Locate the cell with the specified text and output its [x, y] center coordinate. 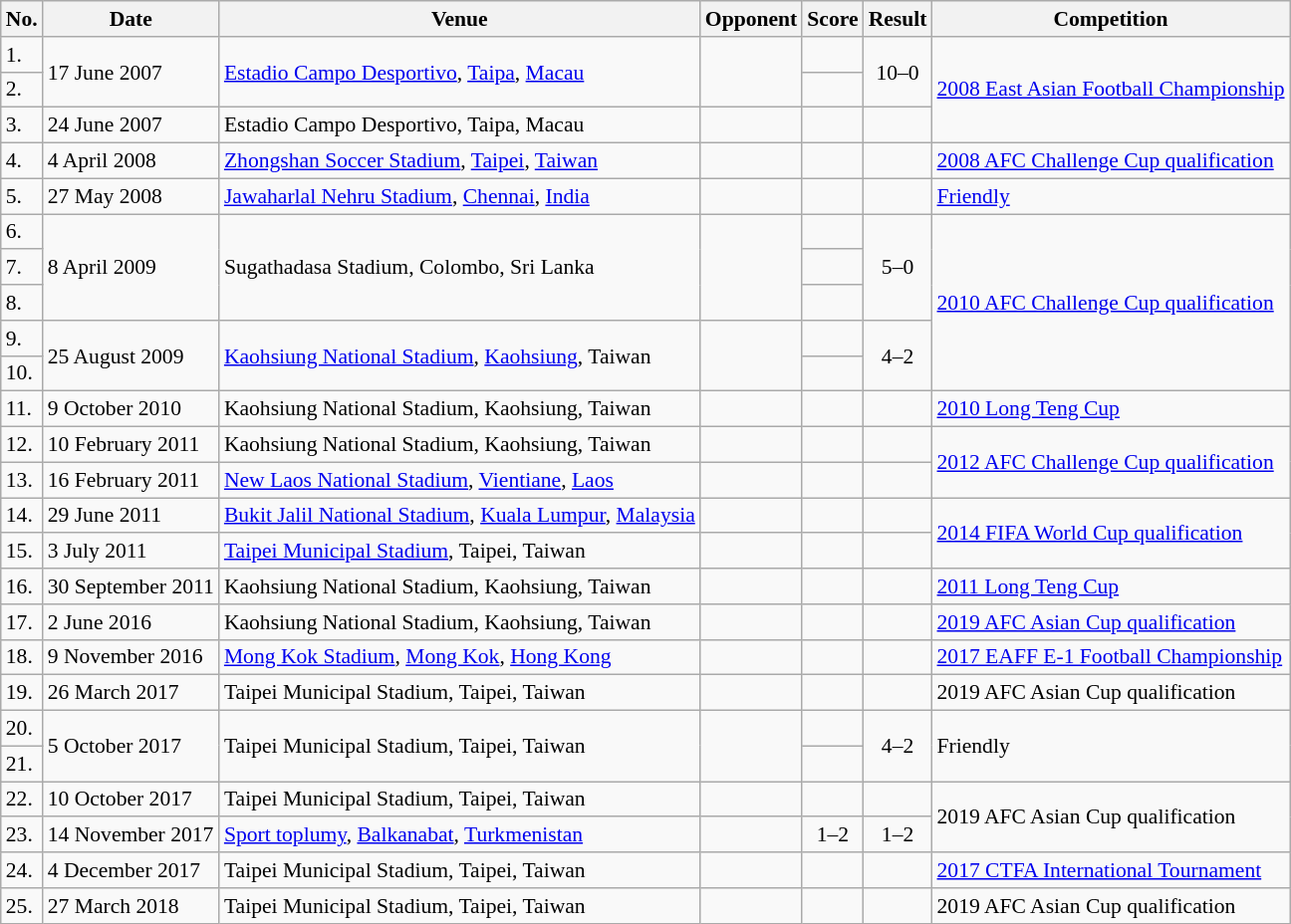
18. [22, 657]
No. [22, 19]
2010 AFC Challenge Cup qualification [1110, 303]
Jawaharlal Nehru Stadium, Chennai, India [460, 196]
2017 CTFA International Tournament [1110, 870]
3 July 2011 [131, 552]
27 May 2008 [131, 196]
4 December 2017 [131, 870]
Score [833, 19]
3. [22, 125]
4. [22, 161]
Opponent [751, 19]
10 October 2017 [131, 800]
Venue [460, 19]
9. [22, 339]
5–0 [899, 267]
2008 East Asian Football Championship [1110, 90]
New Laos National Stadium, Vientiane, Laos [460, 480]
12. [22, 445]
2010 Long Teng Cup [1110, 409]
13. [22, 480]
Sugathadasa Stadium, Colombo, Sri Lanka [460, 267]
24. [22, 870]
10–0 [899, 72]
Date [131, 19]
25. [22, 906]
30 September 2011 [131, 586]
14. [22, 516]
8. [22, 303]
2 June 2016 [131, 622]
Zhongshan Soccer Stadium, Taipei, Taiwan [460, 161]
22. [22, 800]
16. [22, 586]
24 June 2007 [131, 125]
6. [22, 232]
10. [22, 373]
29 June 2011 [131, 516]
1. [22, 55]
5 October 2017 [131, 747]
8 April 2009 [131, 267]
2008 AFC Challenge Cup qualification [1110, 161]
27 March 2018 [131, 906]
19. [22, 693]
15. [22, 552]
26 March 2017 [131, 693]
Mong Kok Stadium, Mong Kok, Hong Kong [460, 657]
2. [22, 90]
21. [22, 764]
2011 Long Teng Cup [1110, 586]
2012 AFC Challenge Cup qualification [1110, 462]
Result [899, 19]
2017 EAFF E-1 Football Championship [1110, 657]
7. [22, 268]
Competition [1110, 19]
5. [22, 196]
10 February 2011 [131, 445]
17 June 2007 [131, 72]
20. [22, 729]
Bukit Jalil National Stadium, Kuala Lumpur, Malaysia [460, 516]
14 November 2017 [131, 835]
16 February 2011 [131, 480]
9 November 2016 [131, 657]
23. [22, 835]
17. [22, 622]
11. [22, 409]
25 August 2009 [131, 356]
4 April 2008 [131, 161]
Sport toplumy, Balkanabat, Turkmenistan [460, 835]
9 October 2010 [131, 409]
2014 FIFA World Cup qualification [1110, 534]
